Return [X, Y] of the center of cell containing provided text 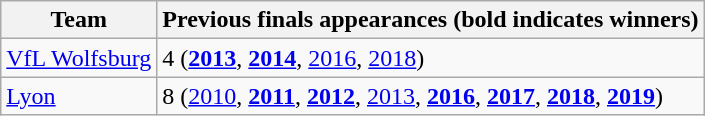
Team [79, 20]
4 (2013, 2014, 2016, 2018) [430, 58]
8 (2010, 2011, 2012, 2013, 2016, 2017, 2018, 2019) [430, 96]
VfL Wolfsburg [79, 58]
Previous finals appearances (bold indicates winners) [430, 20]
Lyon [79, 96]
